Extract the [X, Y] coordinate from the center of the cell holding the provided text.  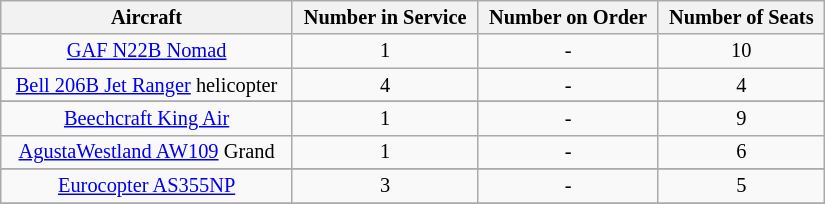
3 [384, 186]
AgustaWestland AW109 Grand [147, 152]
10 [741, 51]
Eurocopter AS355NP [147, 186]
5 [741, 186]
Bell 206B Jet Ranger helicopter [147, 85]
Beechcraft King Air [147, 118]
GAF N22B Nomad [147, 51]
Number in Service [384, 17]
Number of Seats [741, 17]
Number on Order [568, 17]
6 [741, 152]
Aircraft [147, 17]
9 [741, 118]
